Return [X, Y] of the center of cell containing provided text 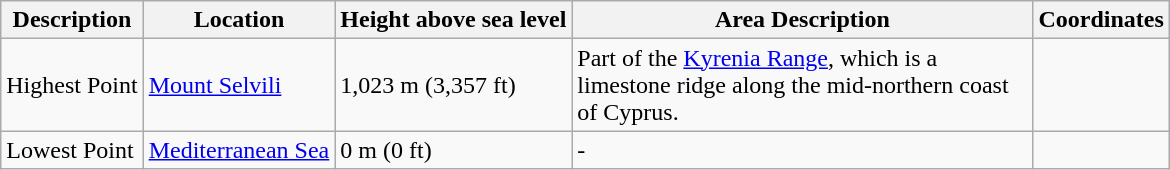
- [802, 150]
Part of the Kyrenia Range, which is a limestone ridge along the mid-northern coast of Cyprus. [802, 85]
Location [239, 20]
Mount Selvili [239, 85]
Description [72, 20]
Highest Point [72, 85]
Lowest Point [72, 150]
0 m (0 ft) [454, 150]
Coordinates [1101, 20]
Area Description [802, 20]
Mediterranean Sea [239, 150]
1,023 m (3,357 ft) [454, 85]
Height above sea level [454, 20]
